From the cell containing the given text, extract its center point as [X, Y] coordinate. 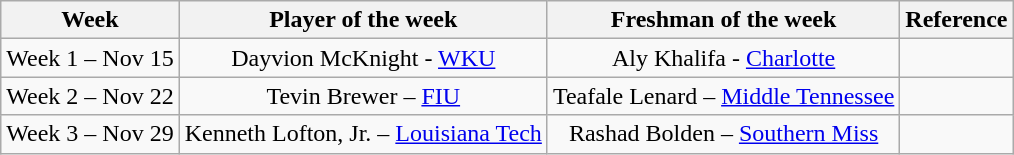
Player of the week [363, 20]
Reference [956, 20]
Freshman of the week [723, 20]
Dayvion McKnight - WKU [363, 58]
Week [90, 20]
Teafale Lenard – Middle Tennessee [723, 96]
Kenneth Lofton, Jr. – Louisiana Tech [363, 134]
Week 2 – Nov 22 [90, 96]
Week 1 – Nov 15 [90, 58]
Tevin Brewer – FIU [363, 96]
Rashad Bolden – Southern Miss [723, 134]
Aly Khalifa - Charlotte [723, 58]
Week 3 – Nov 29 [90, 134]
